Scan for the cell matching the given text and deliver its [X, Y] coordinate at center. 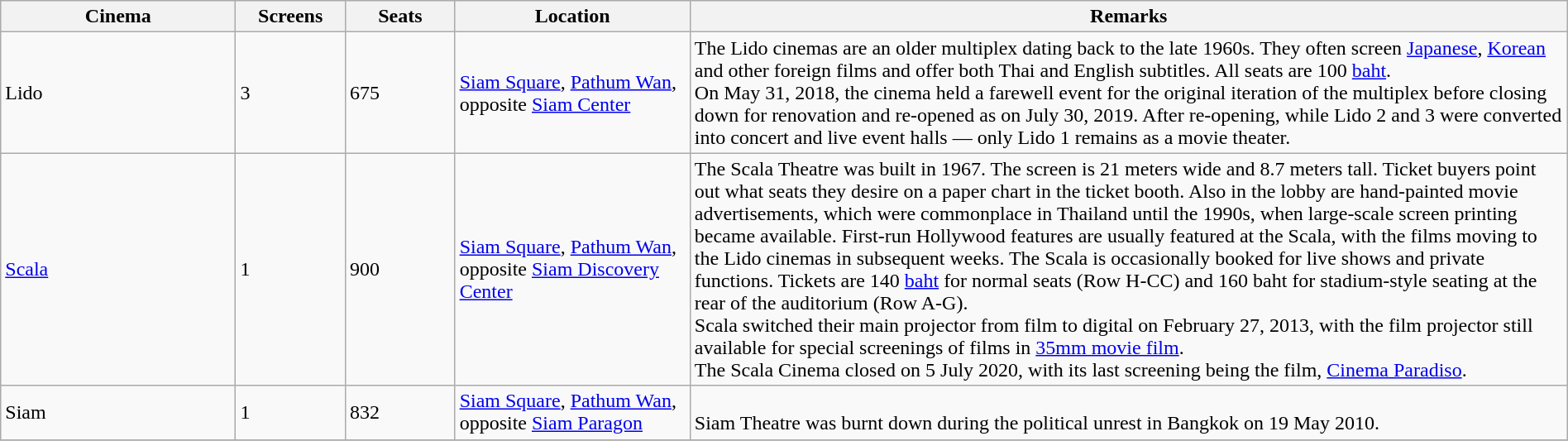
Siam Square, Pathum Wan, opposite Siam Paragon [572, 412]
Location [572, 17]
Cinema [118, 17]
Siam Square, Pathum Wan, opposite Siam Discovery Center [572, 270]
Lido [118, 93]
Siam Theatre was burnt down during the political unrest in Bangkok on 19 May 2010. [1128, 412]
Remarks [1128, 17]
900 [400, 270]
675 [400, 93]
Siam Square, Pathum Wan, opposite Siam Center [572, 93]
Seats [400, 17]
Siam [118, 412]
3 [291, 93]
832 [400, 412]
Scala [118, 270]
Screens [291, 17]
